Capture the cell that displays the provided text and extract its [x, y] central coordinate. 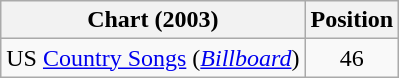
Chart (2003) [153, 20]
Position [352, 20]
US Country Songs (Billboard) [153, 58]
46 [352, 58]
